Provide the [X, Y] coordinate of the cell's center where the given text is located.  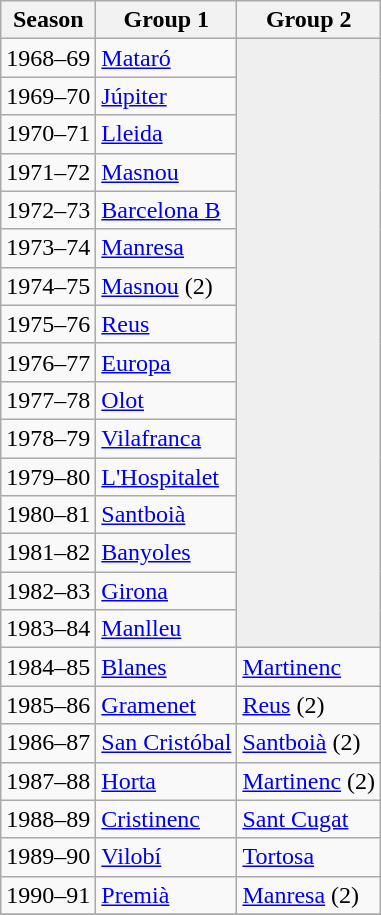
Barcelona B [166, 210]
Reus (2) [309, 705]
Cristinenc [166, 819]
1983–84 [48, 629]
1977–78 [48, 400]
Reus [166, 324]
Tortosa [309, 857]
1979–80 [48, 477]
1988–89 [48, 819]
1972–73 [48, 210]
1982–83 [48, 591]
Mataró [166, 58]
Blanes [166, 667]
Sant Cugat [309, 819]
1980–81 [48, 515]
Horta [166, 781]
Masnou [166, 172]
1978–79 [48, 438]
Olot [166, 400]
Santboià [166, 515]
Group 2 [309, 20]
Manlleu [166, 629]
Santboià (2) [309, 743]
Premià [166, 895]
Martinenc [309, 667]
Manresa (2) [309, 895]
Group 1 [166, 20]
1970–71 [48, 134]
1974–75 [48, 286]
1987–88 [48, 781]
Gramenet [166, 705]
Manresa [166, 248]
1990–91 [48, 895]
1986–87 [48, 743]
Lleida [166, 134]
1973–74 [48, 248]
1989–90 [48, 857]
1985–86 [48, 705]
1984–85 [48, 667]
1971–72 [48, 172]
Júpiter [166, 96]
Martinenc (2) [309, 781]
San Cristóbal [166, 743]
Season [48, 20]
1968–69 [48, 58]
1981–82 [48, 553]
1976–77 [48, 362]
Banyoles [166, 553]
Girona [166, 591]
1969–70 [48, 96]
Vilobí [166, 857]
1975–76 [48, 324]
L'Hospitalet [166, 477]
Europa [166, 362]
Vilafranca [166, 438]
Masnou (2) [166, 286]
